Extract the (x, y) coordinate from the center of the cell holding the provided text.  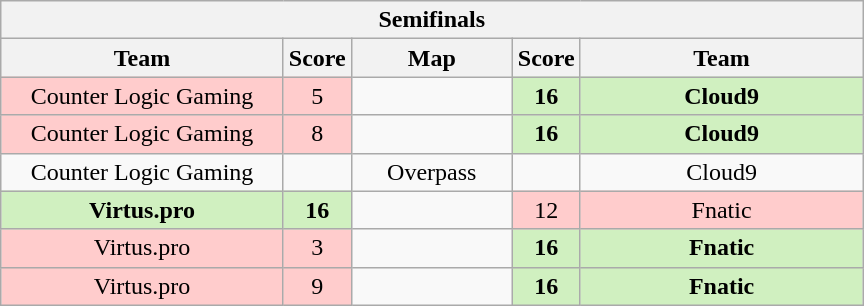
5 (317, 96)
9 (317, 286)
8 (317, 134)
Overpass (432, 172)
Semifinals (432, 20)
Map (432, 58)
3 (317, 248)
12 (546, 210)
